Detect which cell encompasses the target text, then output its (X, Y) center coordinate. 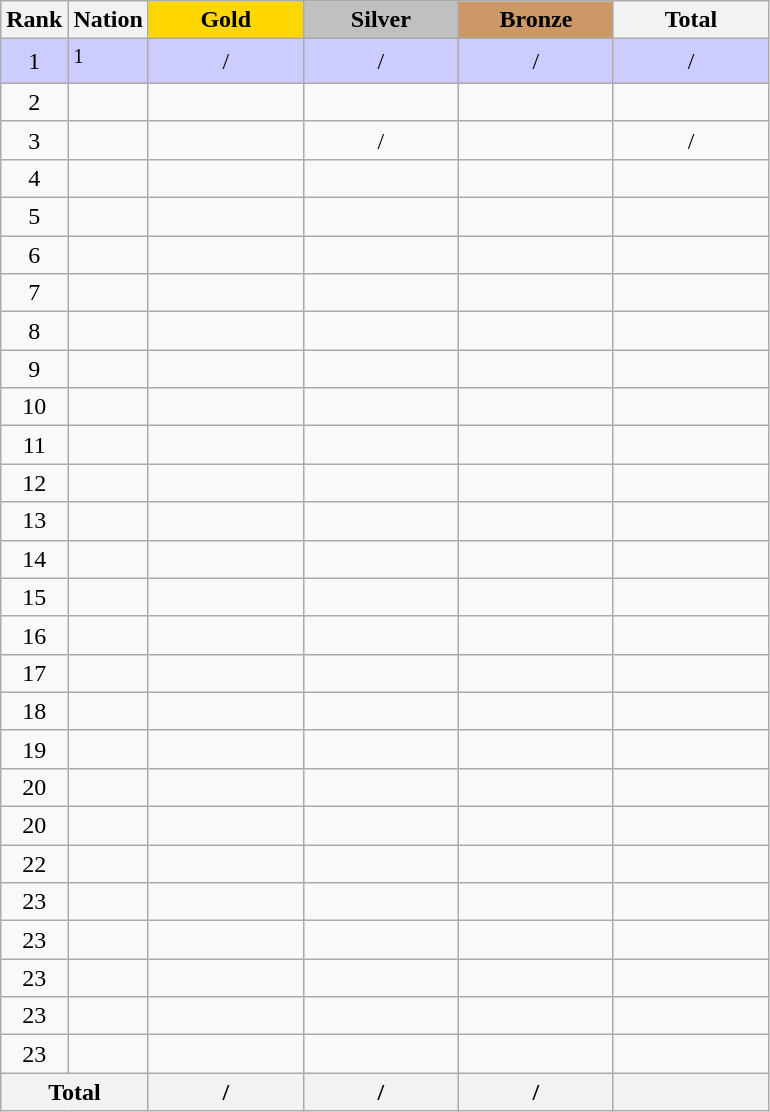
14 (34, 559)
Nation (108, 20)
Silver (380, 20)
16 (34, 635)
9 (34, 369)
7 (34, 293)
8 (34, 331)
12 (34, 483)
2 (34, 102)
13 (34, 521)
Rank (34, 20)
18 (34, 711)
3 (34, 140)
10 (34, 407)
11 (34, 445)
22 (34, 864)
Bronze (536, 20)
15 (34, 597)
17 (34, 673)
4 (34, 178)
6 (34, 255)
5 (34, 217)
Gold (226, 20)
19 (34, 749)
